Provide the [x, y] coordinate of the cell's center where the given text is located.  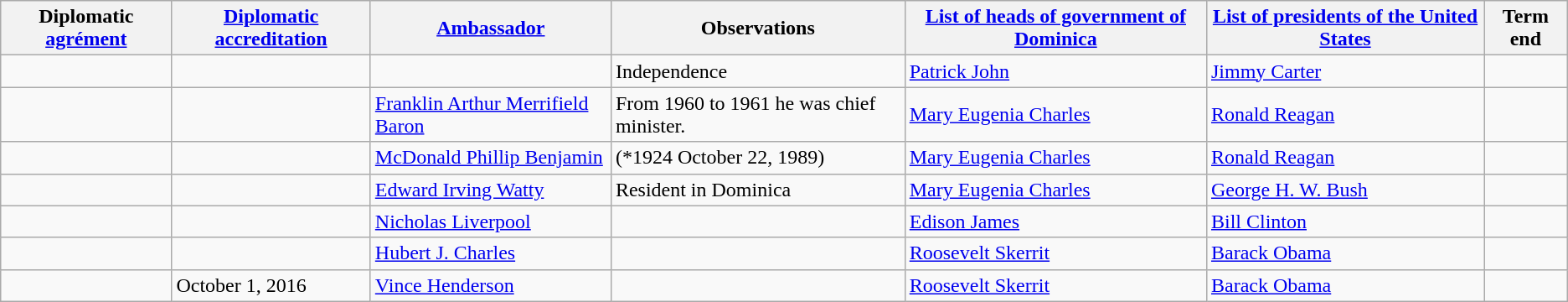
Diplomatic accreditation [271, 29]
Edward Irving Watty [491, 190]
Ambassador [491, 29]
McDonald Phillip Benjamin [491, 158]
Independence [757, 71]
Franklin Arthur Merrifield Baron [491, 114]
From 1960 to 1961 he was chief minister. [757, 114]
October 1, 2016 [271, 285]
Nicholas Liverpool [491, 221]
Resident in Dominica [757, 190]
Jimmy Carter [1345, 71]
(*1924 October 22, 1989) [757, 158]
Bill Clinton [1345, 221]
List of presidents of the United States [1345, 29]
Vince Henderson [491, 285]
Hubert J. Charles [491, 253]
Diplomatic agrément [86, 29]
Edison James [1055, 221]
Observations [757, 29]
List of heads of government of Dominica [1055, 29]
George H. W. Bush [1345, 190]
Term end [1526, 29]
Patrick John [1055, 71]
